For the text-containing cell, return its midpoint in [X, Y] coordinate format. 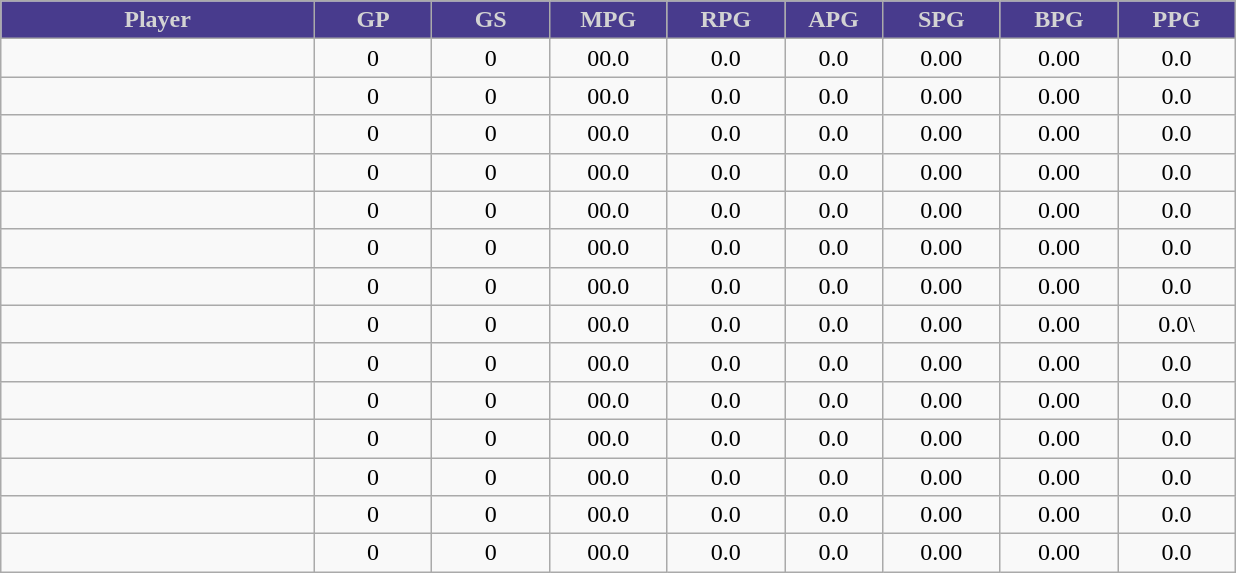
SPG [942, 20]
GP [373, 20]
Player [158, 20]
APG [834, 20]
BPG [1059, 20]
GS [491, 20]
MPG [608, 20]
PPG [1177, 20]
RPG [726, 20]
0.0\ [1177, 324]
